Extract the [x, y] coordinate from the center of the cell holding the provided text.  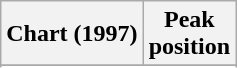
Chart (1997) [72, 34]
Peakposition [189, 34]
